Return the [X, Y] coordinate for the center point of the cell that contains the specified text.  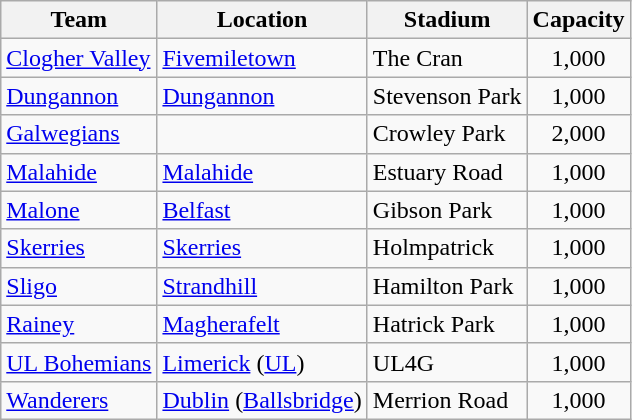
Hatrick Park [447, 324]
UL Bohemians [79, 362]
Fivemiletown [262, 58]
Dublin (Ballsbridge) [262, 400]
Strandhill [262, 286]
Merrion Road [447, 400]
Stadium [447, 20]
UL4G [447, 362]
Limerick (UL) [262, 362]
Capacity [578, 20]
Team [79, 20]
Gibson Park [447, 210]
2,000 [578, 134]
The Cran [447, 58]
Stevenson Park [447, 96]
Location [262, 20]
Rainey [79, 324]
Malone [79, 210]
Holmpatrick [447, 248]
Estuary Road [447, 172]
Galwegians [79, 134]
Sligo [79, 286]
Crowley Park [447, 134]
Wanderers [79, 400]
Clogher Valley [79, 58]
Belfast [262, 210]
Magherafelt [262, 324]
Hamilton Park [447, 286]
